Find where the given text appears and provide that cell's center as [x, y] coordinate. 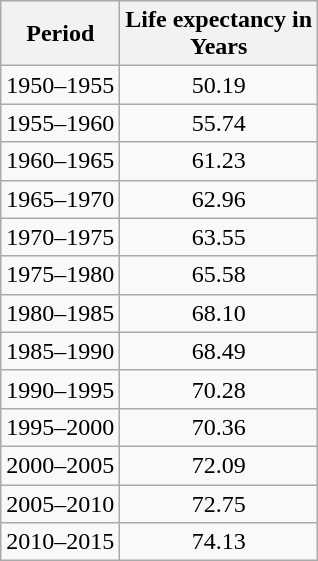
1970–1975 [60, 237]
1960–1965 [60, 161]
1995–2000 [60, 427]
Life expectancy in Years [219, 34]
55.74 [219, 123]
2010–2015 [60, 542]
68.10 [219, 313]
62.96 [219, 199]
72.75 [219, 503]
1950–1955 [60, 85]
72.09 [219, 465]
2005–2010 [60, 503]
63.55 [219, 237]
74.13 [219, 542]
Period [60, 34]
1980–1985 [60, 313]
1975–1980 [60, 275]
2000–2005 [60, 465]
1965–1970 [60, 199]
1985–1990 [60, 351]
70.36 [219, 427]
70.28 [219, 389]
61.23 [219, 161]
1955–1960 [60, 123]
1990–1995 [60, 389]
50.19 [219, 85]
68.49 [219, 351]
65.58 [219, 275]
